Pinpoint the cell where the given text exists, returning its (x, y) midpoint coordinate. 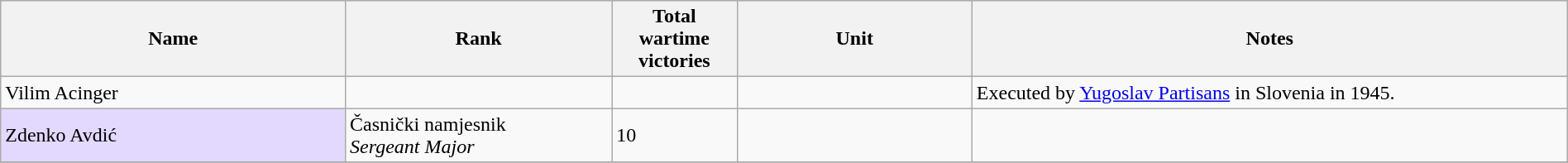
Rank (479, 39)
Total wartime victories (675, 39)
Notes (1269, 39)
Name (174, 39)
10 (675, 136)
Zdenko Avdić (174, 136)
Executed by Yugoslav Partisans in Slovenia in 1945. (1269, 93)
Vilim Acinger (174, 93)
Unit (854, 39)
Časnički namjesnikSergeant Major (479, 136)
